Extract the [x, y] coordinate from the center of the cell holding the provided text.  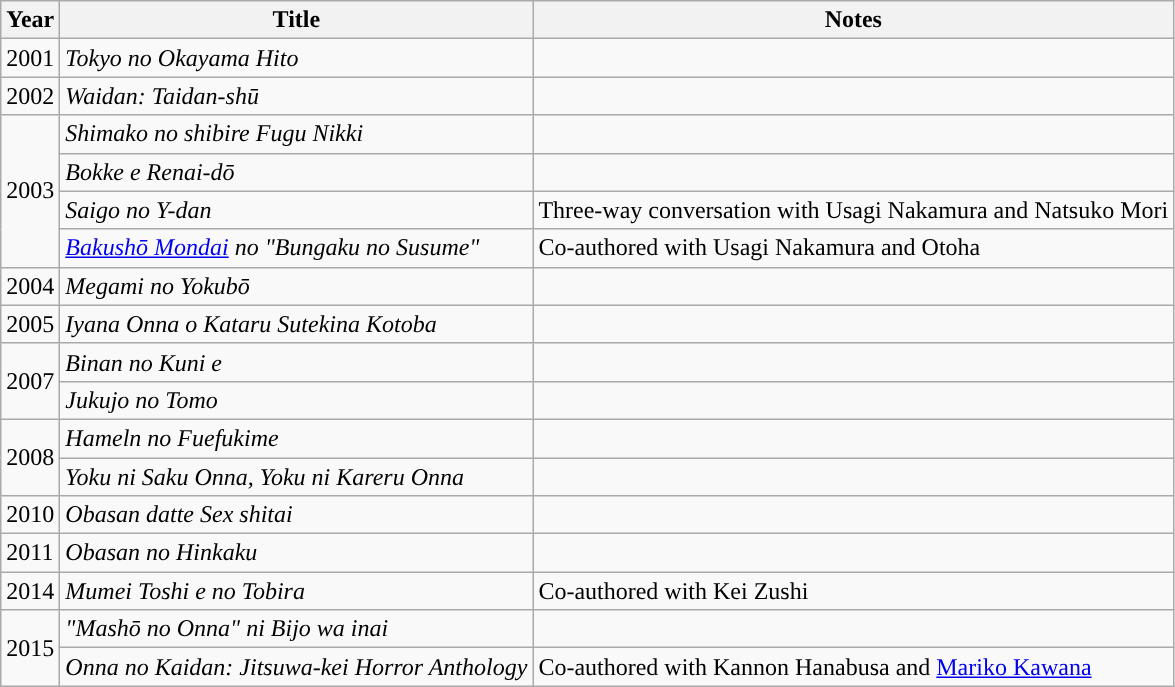
Bakushō Mondai no "Bungaku no Susume" [296, 248]
Co-authored with Kei Zushi [854, 591]
Onna no Kaidan: Jitsuwa-kei Horror Anthology [296, 667]
Hameln no Fuefukime [296, 438]
Notes [854, 20]
2014 [30, 591]
Co-authored with Usagi Nakamura and Otoha [854, 248]
Saigo no Y-dan [296, 210]
Year [30, 20]
Waidan: Taidan-shū [296, 96]
Mumei Toshi e no Tobira [296, 591]
2005 [30, 324]
Bokke e Renai-dō [296, 172]
Megami no Yokubō [296, 286]
Obasan no Hinkaku [296, 553]
2007 [30, 381]
2010 [30, 515]
Obasan datte Sex shitai [296, 515]
2015 [30, 648]
Yoku ni Saku Onna, Yoku ni Kareru Onna [296, 477]
Jukujo no Tomo [296, 400]
Binan no Kuni e [296, 362]
2008 [30, 457]
Title [296, 20]
Three-way conversation with Usagi Nakamura and Natsuko Mori [854, 210]
2001 [30, 58]
Co-authored with Kannon Hanabusa and Mariko Kawana [854, 667]
"Mashō no Onna" ni Bijo wa inai [296, 629]
2011 [30, 553]
2004 [30, 286]
Iyana Onna o Kataru Sutekina Kotoba [296, 324]
Tokyo no Okayama Hito [296, 58]
2003 [30, 191]
Shimako no shibire Fugu Nikki [296, 134]
2002 [30, 96]
